Identify which cell holds the provided text, then report its (x, y) central coordinate. 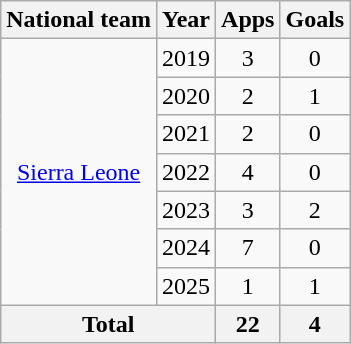
2025 (186, 286)
Apps (248, 20)
2020 (186, 96)
2023 (186, 210)
2024 (186, 248)
Year (186, 20)
2021 (186, 134)
2019 (186, 58)
Goals (315, 20)
7 (248, 248)
Total (108, 324)
National team (79, 20)
Sierra Leone (79, 172)
22 (248, 324)
2022 (186, 172)
